Locate the cell with the specified text and output its (x, y) center coordinate. 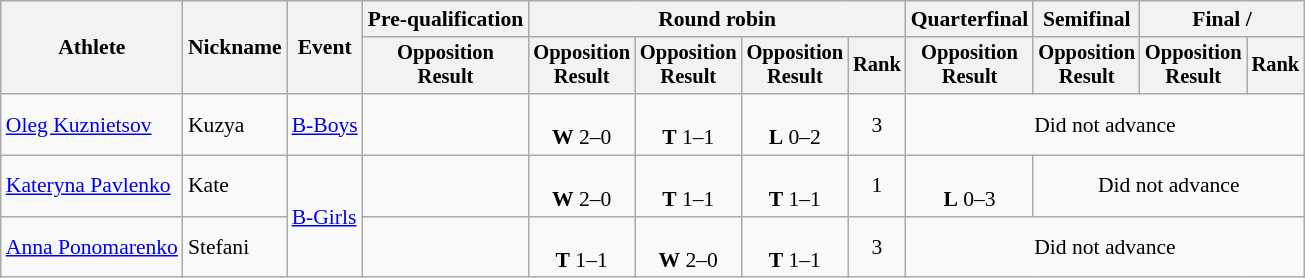
Pre-qualification (446, 19)
Quarterfinal (970, 19)
Final / (1222, 19)
B-Boys (325, 124)
Athlete (92, 48)
Stefani (235, 248)
Anna Ponomarenko (92, 248)
L 0–3 (970, 186)
Round robin (716, 19)
Nickname (235, 48)
L 0–2 (796, 124)
Kateryna Pavlenko (92, 186)
Semifinal (1086, 19)
B-Girls (325, 217)
Kate (235, 186)
Event (325, 48)
1 (877, 186)
Oleg Kuznietsov (92, 124)
Kuzya (235, 124)
